For the text-containing cell, return its midpoint in [x, y] coordinate format. 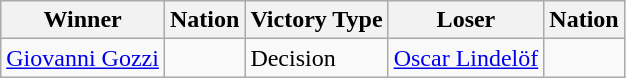
Oscar Lindelöf [466, 58]
Decision [316, 58]
Winner [83, 20]
Loser [466, 20]
Victory Type [316, 20]
Giovanni Gozzi [83, 58]
